Detect which cell encompasses the target text, then output its [X, Y] center coordinate. 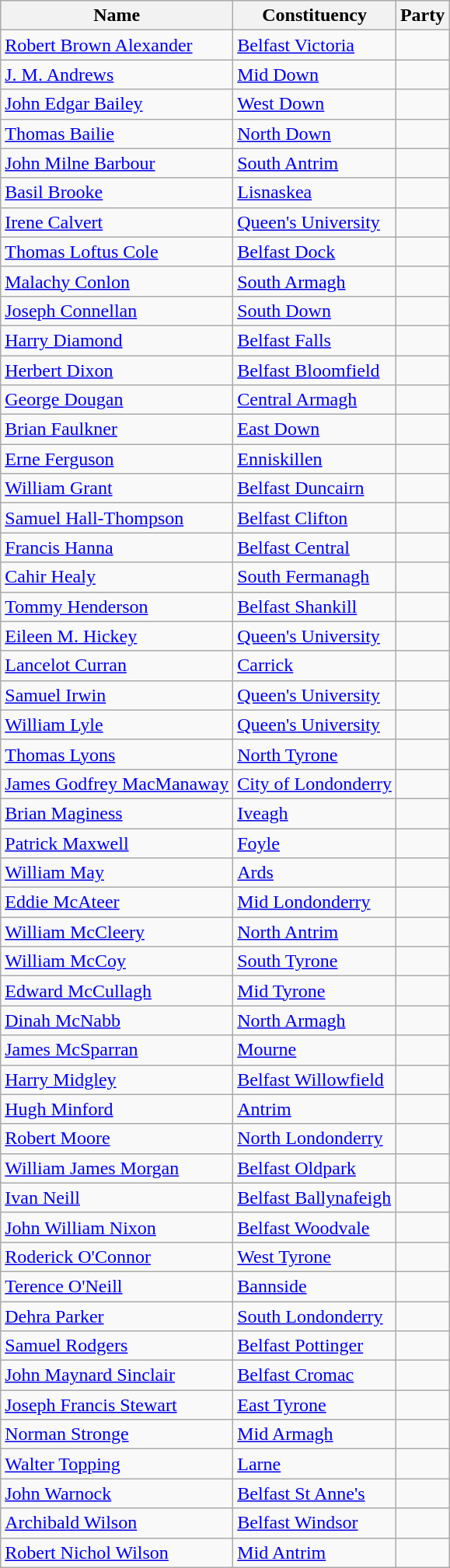
John William Nixon [117, 1227]
John Milne Barbour [117, 163]
Mid Antrim [315, 1552]
William Lyle [117, 725]
Belfast Shankill [315, 607]
Basil Brooke [117, 193]
East Tyrone [315, 1405]
Belfast Woodvale [315, 1227]
Francis Hanna [117, 548]
Belfast St Anne's [315, 1493]
Belfast Cromac [315, 1375]
South Antrim [315, 163]
North Antrim [315, 932]
Mid Down [315, 75]
Erne Ferguson [117, 459]
Belfast Clifton [315, 518]
John Maynard Sinclair [117, 1375]
Thomas Lyons [117, 754]
James McSparran [117, 1050]
Robert Moore [117, 1139]
Robert Brown Alexander [117, 45]
Cahir Healy [117, 577]
Constituency [315, 16]
Belfast Falls [315, 340]
Belfast Central [315, 548]
Herbert Dixon [117, 370]
North Londonderry [315, 1139]
Walter Topping [117, 1464]
Samuel Irwin [117, 695]
Joseph Francis Stewart [117, 1405]
North Down [315, 134]
Brian Maginess [117, 813]
Edward McCullagh [117, 991]
Belfast Dock [315, 252]
South Tyrone [315, 961]
William James Morgan [117, 1168]
Irene Calvert [117, 222]
Mid Armagh [315, 1434]
James Godfrey MacManaway [117, 784]
Belfast Ballynafeigh [315, 1198]
Eileen M. Hickey [117, 636]
South Armagh [315, 281]
John Edgar Bailey [117, 104]
Name [117, 16]
Belfast Pottinger [315, 1346]
West Down [315, 104]
North Tyrone [315, 754]
Party [422, 16]
Foyle [315, 843]
William May [117, 873]
South Down [315, 311]
Roderick O'Connor [117, 1257]
Bannside [315, 1286]
West Tyrone [315, 1257]
Dinah McNabb [117, 1020]
Mid Tyrone [315, 991]
Mid Londonderry [315, 902]
Joseph Connellan [117, 311]
Dehra Parker [117, 1316]
Brian Faulkner [117, 429]
Belfast Willowfield [315, 1080]
Harry Midgley [117, 1080]
Tommy Henderson [117, 607]
Robert Nichol Wilson [117, 1552]
Antrim [315, 1109]
Thomas Bailie [117, 134]
J. M. Andrews [117, 75]
City of Londonderry [315, 784]
Harry Diamond [117, 340]
Belfast Duncairn [315, 488]
William McCleery [117, 932]
Belfast Victoria [315, 45]
Central Armagh [315, 400]
Lisnaskea [315, 193]
Samuel Hall-Thompson [117, 518]
Larne [315, 1464]
Malachy Conlon [117, 281]
Hugh Minford [117, 1109]
Patrick Maxwell [117, 843]
Terence O'Neill [117, 1286]
Thomas Loftus Cole [117, 252]
South Londonderry [315, 1316]
Iveagh [315, 813]
Belfast Bloomfield [315, 370]
South Fermanagh [315, 577]
Archibald Wilson [117, 1523]
Carrick [315, 666]
Samuel Rodgers [117, 1346]
East Down [315, 429]
Belfast Windsor [315, 1523]
William Grant [117, 488]
Eddie McAteer [117, 902]
North Armagh [315, 1020]
William McCoy [117, 961]
Lancelot Curran [117, 666]
George Dougan [117, 400]
Enniskillen [315, 459]
Ards [315, 873]
Belfast Oldpark [315, 1168]
Ivan Neill [117, 1198]
Norman Stronge [117, 1434]
Mourne [315, 1050]
John Warnock [117, 1493]
